Extract the (X, Y) coordinate from the center of the cell holding the provided text.  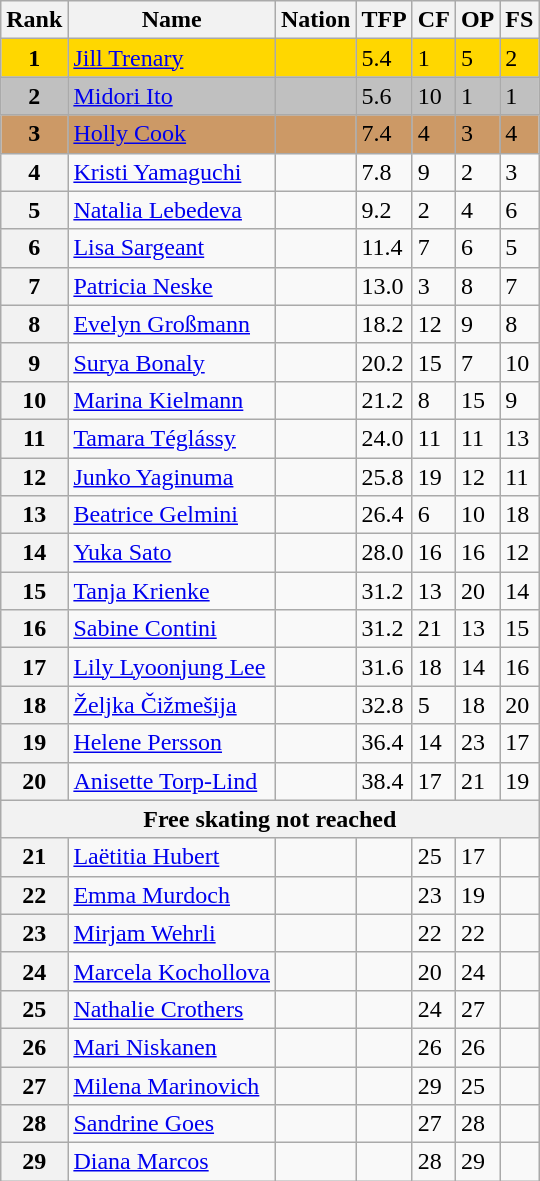
21.2 (384, 400)
5.4 (384, 58)
32.8 (384, 705)
38.4 (384, 781)
26.4 (384, 515)
Nathalie Crothers (172, 1009)
Junko Yaginuma (172, 477)
CF (434, 20)
OP (477, 20)
Milena Marinovich (172, 1085)
Emma Murdoch (172, 895)
Laëtitia Hubert (172, 857)
25.8 (384, 477)
Jill Trenary (172, 58)
Sandrine Goes (172, 1124)
Kristi Yamaguchi (172, 172)
31.6 (384, 667)
Željka Čižmešija (172, 705)
Lily Lyoonjung Lee (172, 667)
Evelyn Großmann (172, 324)
Marina Kielmann (172, 400)
Sabine Contini (172, 629)
Marcela Kochollova (172, 971)
Midori Ito (172, 96)
TFP (384, 20)
Anisette Torp-Lind (172, 781)
36.4 (384, 743)
11.4 (384, 248)
Nation (316, 20)
Helene Persson (172, 743)
24.0 (384, 438)
Lisa Sargeant (172, 248)
Yuka Sato (172, 553)
Mari Niskanen (172, 1047)
Name (172, 20)
Tamara Téglássy (172, 438)
Mirjam Wehrli (172, 933)
Natalia Lebedeva (172, 210)
5.6 (384, 96)
Surya Bonaly (172, 362)
7.8 (384, 172)
18.2 (384, 324)
Beatrice Gelmini (172, 515)
Rank (34, 20)
Diana Marcos (172, 1162)
FS (520, 20)
Patricia Neske (172, 286)
9.2 (384, 210)
13.0 (384, 286)
Holly Cook (172, 134)
28.0 (384, 553)
Free skating not reached (270, 819)
20.2 (384, 362)
Tanja Krienke (172, 591)
7.4 (384, 134)
